Output the (x, y) coordinate of the center of the cell containing the given text.  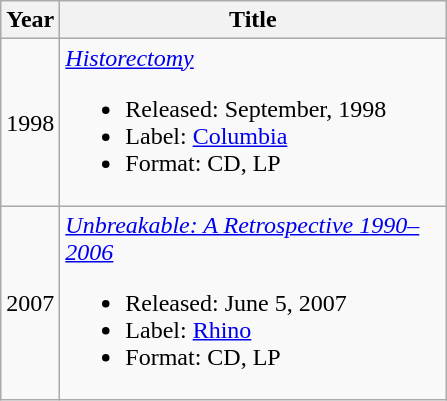
Unbreakable: A Retrospective 1990–2006Released: June 5, 2007Label: RhinoFormat: CD, LP (253, 303)
Title (253, 20)
HistorectomyReleased: September, 1998Label: ColumbiaFormat: CD, LP (253, 122)
1998 (30, 122)
Year (30, 20)
2007 (30, 303)
